Extract the (x, y) coordinate from the center of the cell holding the provided text.  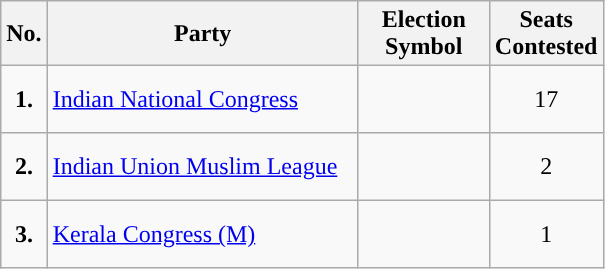
No. (24, 34)
Indian Union Muslim League (202, 167)
Party (202, 34)
17 (546, 100)
1 (546, 235)
Kerala Congress (M) (202, 235)
Indian National Congress (202, 100)
3. (24, 235)
Seats Contested (546, 34)
2. (24, 167)
2 (546, 167)
1. (24, 100)
Election Symbol (424, 34)
